From the cell containing the given text, extract its center point as [X, Y] coordinate. 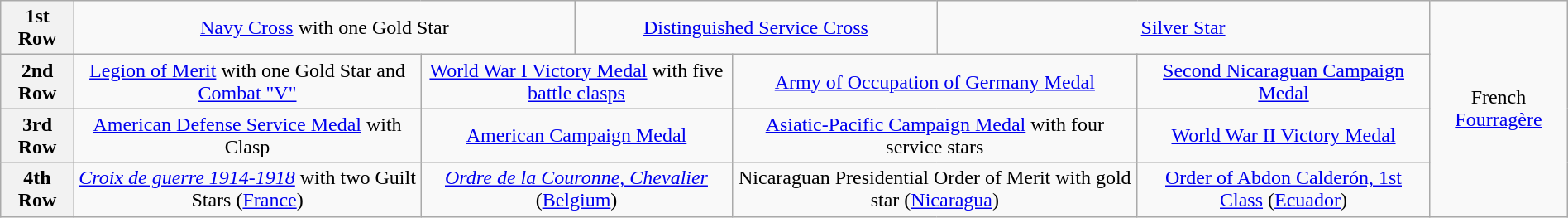
Nicaraguan Presidential Order of Merit with gold star (Nicaragua) [935, 189]
Silver Star [1183, 28]
1st Row [38, 28]
4th Row [38, 189]
French Fourragère [1499, 109]
Distinguished Service Cross [756, 28]
Legion of Merit with one Gold Star and Combat "V" [246, 81]
Army of Occupation of Germany Medal [935, 81]
World War II Victory Medal [1284, 136]
2nd Row [38, 81]
Navy Cross with one Gold Star [324, 28]
Second Nicaraguan Campaign Medal [1284, 81]
World War I Victory Medal with five battle clasps [576, 81]
Croix de guerre 1914-1918 with two Guilt Stars (France) [246, 189]
Order of Abdon Calderón, 1st Class (Ecuador) [1284, 189]
American Campaign Medal [576, 136]
Asiatic-Pacific Campaign Medal with four service stars [935, 136]
American Defense Service Medal with Clasp [246, 136]
Ordre de la Couronne, Chevalier (Belgium) [576, 189]
3rd Row [38, 136]
